Detect which cell encompasses the target text, then output its [x, y] center coordinate. 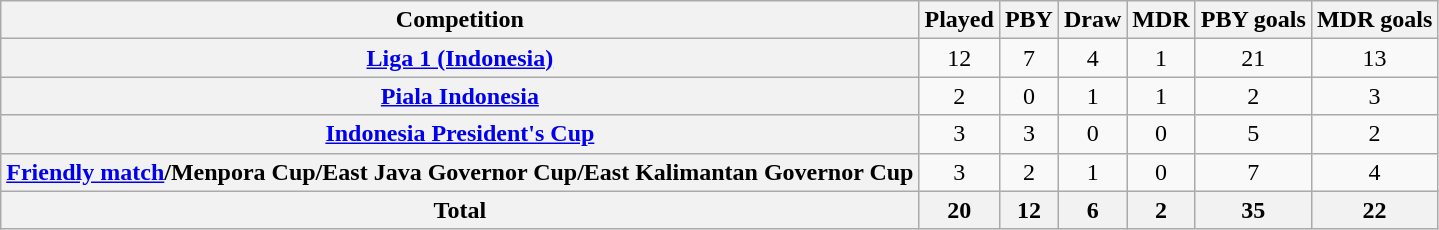
MDR [1161, 20]
Indonesia President's Cup [460, 134]
21 [1253, 58]
Total [460, 210]
Played [959, 20]
Friendly match/Menpora Cup/East Java Governor Cup/East Kalimantan Governor Cup [460, 172]
Draw [1092, 20]
Liga 1 (Indonesia) [460, 58]
13 [1374, 58]
Piala Indonesia [460, 96]
PBY goals [1253, 20]
20 [959, 210]
Competition [460, 20]
6 [1092, 210]
35 [1253, 210]
22 [1374, 210]
PBY [1028, 20]
5 [1253, 134]
MDR goals [1374, 20]
